Output the [x, y] coordinate of the center of the cell containing the given text.  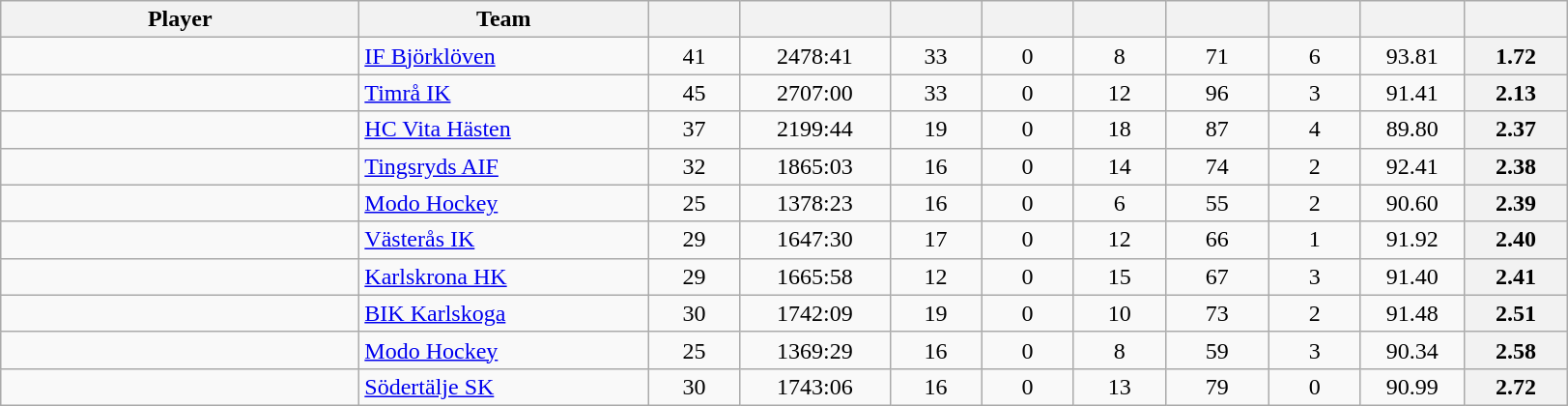
2.13 [1515, 93]
91.92 [1412, 240]
55 [1217, 203]
Västerås IK [504, 240]
66 [1217, 240]
41 [694, 56]
Tingsryds AIF [504, 166]
2707:00 [815, 93]
1865:03 [815, 166]
Team [504, 19]
4 [1314, 130]
71 [1217, 56]
Karlskrona HK [504, 276]
2.37 [1515, 130]
IF Björklöven [504, 56]
18 [1119, 130]
17 [935, 240]
92.41 [1412, 166]
93.81 [1412, 56]
45 [694, 93]
Player [180, 19]
32 [694, 166]
37 [694, 130]
2.72 [1515, 387]
67 [1217, 276]
2478:41 [815, 56]
1369:29 [815, 350]
90.99 [1412, 387]
1665:58 [815, 276]
HC Vita Hästen [504, 130]
2.40 [1515, 240]
15 [1119, 276]
2.58 [1515, 350]
2199:44 [815, 130]
91.40 [1412, 276]
79 [1217, 387]
1378:23 [815, 203]
73 [1217, 313]
1647:30 [815, 240]
14 [1119, 166]
13 [1119, 387]
1 [1314, 240]
74 [1217, 166]
59 [1217, 350]
1.72 [1515, 56]
1742:09 [815, 313]
89.80 [1412, 130]
10 [1119, 313]
87 [1217, 130]
91.41 [1412, 93]
2.38 [1515, 166]
Södertälje SK [504, 387]
1743:06 [815, 387]
2.41 [1515, 276]
2.51 [1515, 313]
91.48 [1412, 313]
96 [1217, 93]
2.39 [1515, 203]
BIK Karlskoga [504, 313]
90.34 [1412, 350]
Timrå IK [504, 93]
90.60 [1412, 203]
